Detect which cell encompasses the target text, then output its [X, Y] center coordinate. 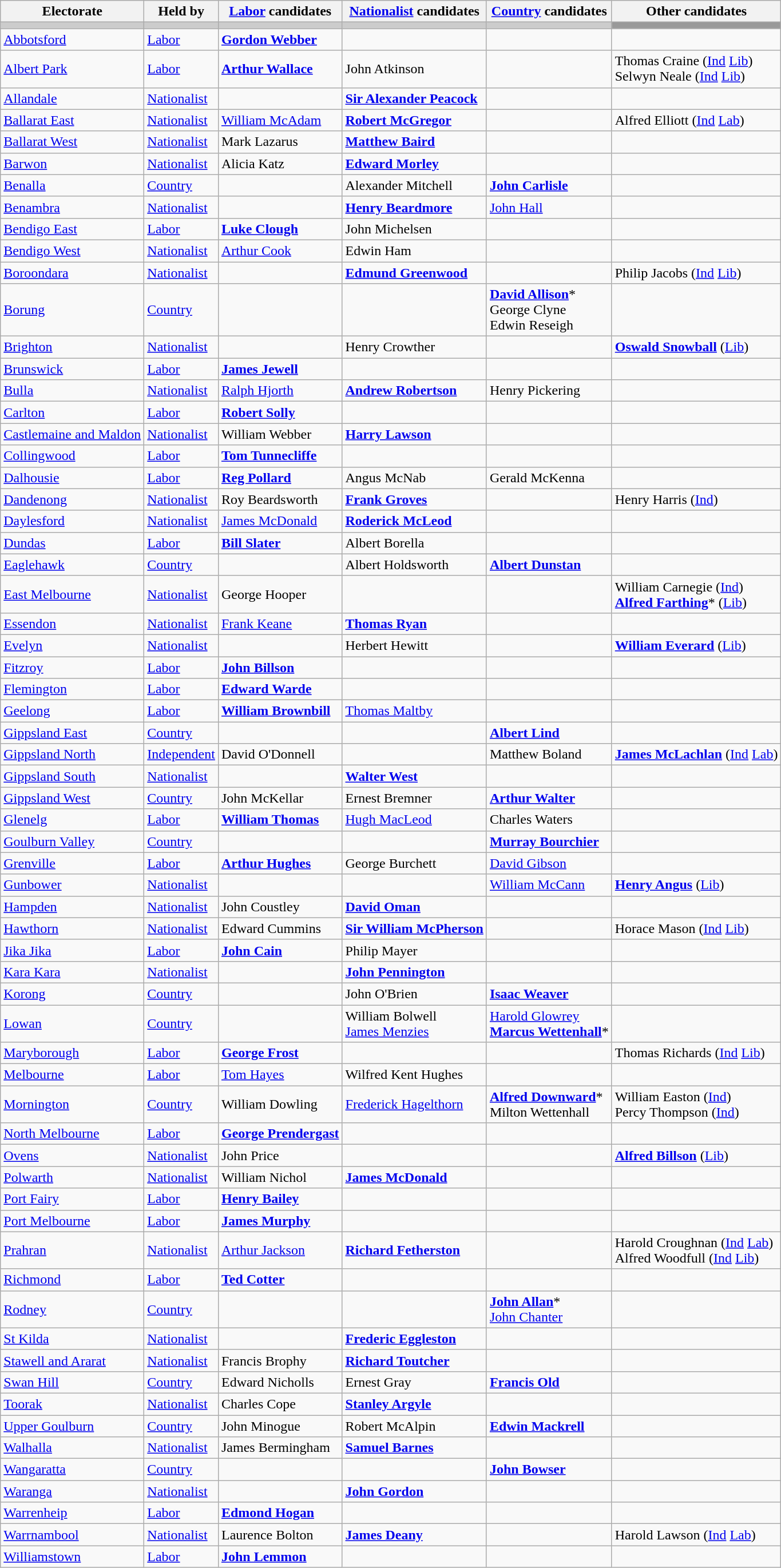
North Melbourne [72, 1134]
Angus McNab [414, 478]
William Nichol [280, 1177]
Flemington [72, 689]
John Gordon [414, 1491]
Philip Jacobs (Ind Lib) [696, 273]
John Michelsen [414, 229]
Brighton [72, 347]
Wangaratta [72, 1470]
Polwarth [72, 1177]
James Deany [414, 1535]
Dundas [72, 543]
Gerald McKenna [549, 478]
Fitzroy [72, 668]
Gippsland East [72, 733]
George Hooper [280, 594]
Harold Glowrey Marcus Wettenhall* [549, 1023]
John Carlisle [549, 185]
John Atkinson [414, 69]
Edmund Greenwood [414, 273]
Swan Hill [72, 1382]
Edward Warde [280, 689]
Ballarat West [72, 142]
Geelong [72, 711]
Nationalist candidates [414, 11]
Roy Beardsworth [280, 499]
John Bowser [549, 1470]
William Webber [280, 434]
Isaac Weaver [549, 994]
Alfred Downward* Milton Wettenhall [549, 1104]
Tom Tunnecliffe [280, 456]
Ernest Gray [414, 1382]
Tom Hayes [280, 1075]
Allandale [72, 98]
Hawthorn [72, 928]
George Frost [280, 1053]
Robert McAlpin [414, 1426]
Port Melbourne [72, 1221]
Francis Brophy [280, 1360]
Matthew Baird [414, 142]
Maryborough [72, 1053]
Walhalla [72, 1448]
Upper Goulburn [72, 1426]
Labor candidates [280, 11]
Grenville [72, 863]
Thomas Ryan [414, 624]
Gippsland West [72, 798]
Toorak [72, 1404]
John Price [280, 1156]
Glenelg [72, 820]
Thomas Maltby [414, 711]
Korong [72, 994]
Edmond Hogan [280, 1513]
William McAdam [280, 120]
Robert McGregor [414, 120]
Bill Slater [280, 543]
George Burchett [414, 863]
Mark Lazarus [280, 142]
Frederic Eggleston [414, 1339]
Edwin Mackrell [549, 1426]
Robert Solly [280, 412]
Ralph Hjorth [280, 391]
James Murphy [280, 1221]
John Hall [549, 207]
Port Fairy [72, 1199]
William Brownbill [280, 711]
Rodney [72, 1309]
Jika Jika [72, 950]
Edward Nicholls [280, 1382]
Electorate [72, 11]
Stawell and Ararat [72, 1360]
Henry Harris (Ind) [696, 499]
Hampden [72, 907]
Albert Dunstan [549, 565]
Brunswick [72, 369]
Country candidates [549, 11]
Waranga [72, 1491]
Charles Waters [549, 820]
William Thomas [280, 820]
Richmond [72, 1280]
Held by [181, 11]
Evelyn [72, 645]
Benambra [72, 207]
David Gibson [549, 863]
Gunbower [72, 885]
Ballarat East [72, 120]
Collingwood [72, 456]
David Allison* George Clyne Edwin Reseigh [549, 310]
Richard Fetherston [414, 1251]
Richard Toutcher [414, 1360]
Albert Borella [414, 543]
Boroondara [72, 273]
Eaglehawk [72, 565]
Philip Mayer [414, 950]
Stanley Argyle [414, 1404]
Andrew Robertson [414, 391]
Luke Clough [280, 229]
George Prendergast [280, 1134]
Carlton [72, 412]
Daylesford [72, 521]
Thomas Richards (Ind Lib) [696, 1053]
Warrnambool [72, 1535]
Dalhousie [72, 478]
David Oman [414, 907]
Ovens [72, 1156]
William Bolwell James Menzies [414, 1023]
Roderick McLeod [414, 521]
Frank Keane [280, 624]
Dandenong [72, 499]
Gordon Webber [280, 39]
Kara Kara [72, 972]
John O'Brien [414, 994]
Henry Crowther [414, 347]
Alfred Elliott (Ind Lab) [696, 120]
Essendon [72, 624]
Goulburn Valley [72, 841]
John Allan* John Chanter [549, 1309]
Castlemaine and Maldon [72, 434]
Williamstown [72, 1557]
Alfred Billson (Lib) [696, 1156]
John Pennington [414, 972]
Mornington [72, 1104]
Henry Beardmore [414, 207]
John Coustley [280, 907]
Walter West [414, 776]
Arthur Walter [549, 798]
Borung [72, 310]
Abbotsford [72, 39]
Bendigo East [72, 229]
Arthur Cook [280, 251]
William Dowling [280, 1104]
St Kilda [72, 1339]
Arthur Hughes [280, 863]
John Lemmon [280, 1557]
David O'Donnell [280, 755]
Reg Pollard [280, 478]
William Easton (Ind) Percy Thompson (Ind) [696, 1104]
Ted Cotter [280, 1280]
Edwin Ham [414, 251]
Henry Pickering [549, 391]
James Bermingham [280, 1448]
Benalla [72, 185]
Wilfred Kent Hughes [414, 1075]
Gippsland North [72, 755]
Edward Cummins [280, 928]
Henry Bailey [280, 1199]
Harold Lawson (Ind Lab) [696, 1535]
James McLachlan (Ind Lab) [696, 755]
Albert Lind [549, 733]
Herbert Hewitt [414, 645]
Thomas Craine (Ind Lib) Selwyn Neale (Ind Lib) [696, 69]
Sir Alexander Peacock [414, 98]
Laurence Bolton [280, 1535]
Edward Morley [414, 164]
Sir William McPherson [414, 928]
Alexander Mitchell [414, 185]
Bulla [72, 391]
Matthew Boland [549, 755]
Albert Park [72, 69]
Barwon [72, 164]
Murray Bourchier [549, 841]
John Billson [280, 668]
William McCann [549, 885]
William Everard (Lib) [696, 645]
Oswald Snowball (Lib) [696, 347]
Arthur Wallace [280, 69]
Samuel Barnes [414, 1448]
Alicia Katz [280, 164]
John Cain [280, 950]
East Melbourne [72, 594]
Bendigo West [72, 251]
Arthur Jackson [280, 1251]
Harold Croughnan (Ind Lab) Alfred Woodfull (Ind Lib) [696, 1251]
Albert Holdsworth [414, 565]
Charles Cope [280, 1404]
Hugh MacLeod [414, 820]
Ernest Bremner [414, 798]
Frederick Hagelthorn [414, 1104]
Independent [181, 755]
John Minogue [280, 1426]
Horace Mason (Ind Lib) [696, 928]
Prahran [72, 1251]
Other candidates [696, 11]
Francis Old [549, 1382]
Harry Lawson [414, 434]
Gippsland South [72, 776]
John McKellar [280, 798]
Frank Groves [414, 499]
William Carnegie (Ind) Alfred Farthing* (Lib) [696, 594]
Henry Angus (Lib) [696, 885]
Lowan [72, 1023]
James Jewell [280, 369]
Warrenheip [72, 1513]
Melbourne [72, 1075]
